Search for the cell housing the specified text and yield its [x, y] center coordinate. 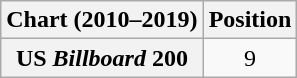
Position [250, 20]
US Billboard 200 [102, 58]
9 [250, 58]
Chart (2010–2019) [102, 20]
